Determine the [x, y] coordinate at the center of the cell enclosing the given text.  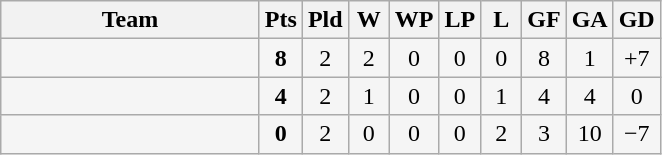
−7 [636, 134]
GA [590, 20]
GF [544, 20]
10 [590, 134]
Pld [325, 20]
Team [130, 20]
WP [414, 20]
3 [544, 134]
+7 [636, 58]
LP [460, 20]
L [502, 20]
GD [636, 20]
Pts [280, 20]
W [368, 20]
